Provide the (X, Y) coordinate of the cell's center where the given text is located.  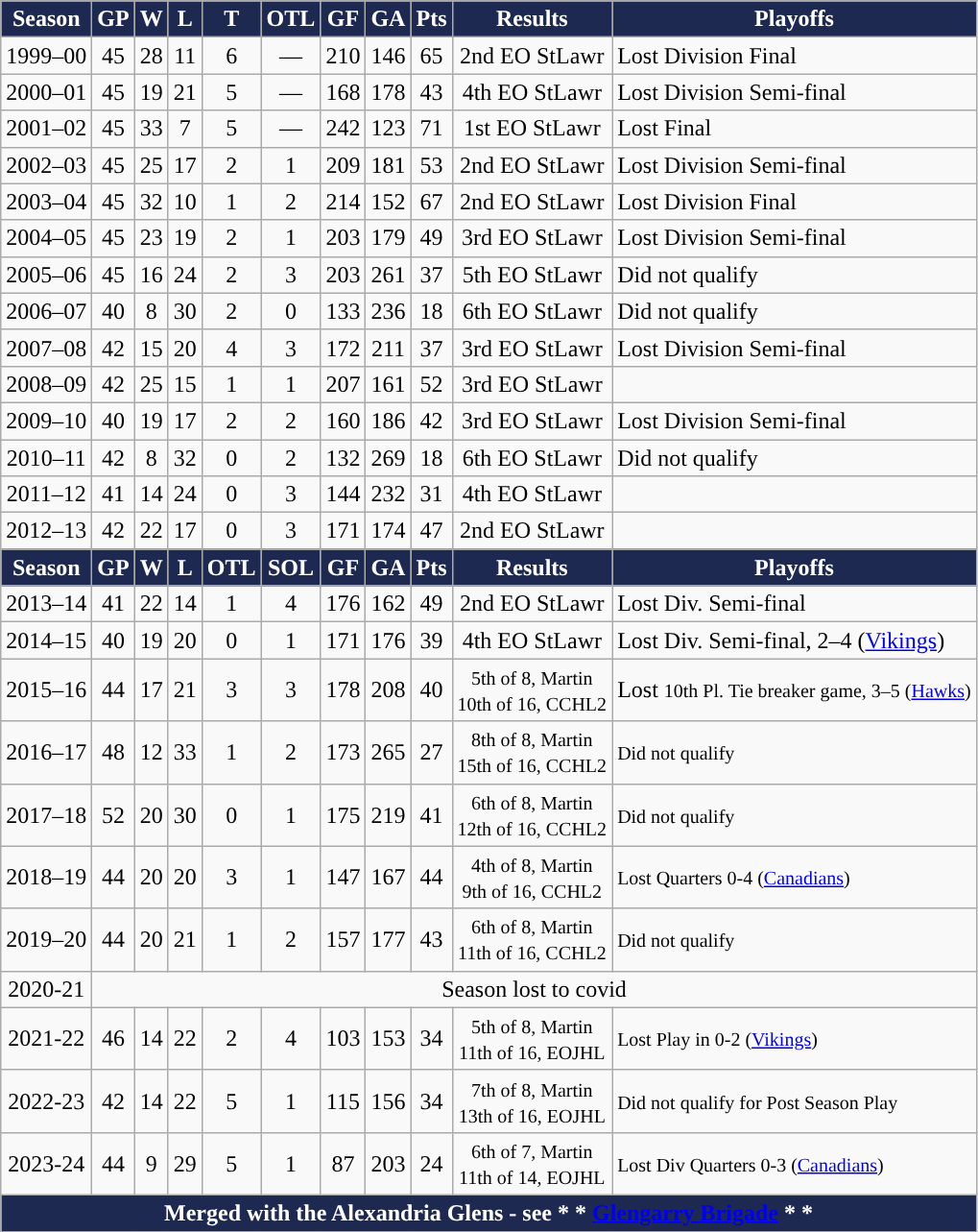
31 (432, 495)
Lost Play in 0-2 (Vikings) (795, 1039)
153 (388, 1039)
27 (432, 753)
175 (344, 814)
Merged with the Alexandria Glens - see * * Glengarry Brigade * * (489, 1213)
232 (388, 495)
173 (344, 753)
2020-21 (46, 989)
2014–15 (46, 640)
157 (344, 939)
2018–19 (46, 878)
2010–11 (46, 458)
5th EO StLawr (532, 275)
177 (388, 939)
242 (344, 129)
12 (152, 753)
16 (152, 275)
4th of 8, Martin9th of 16, CCHL2 (532, 878)
147 (344, 878)
Lost Div. Semi-final, 2–4 (Vikings) (795, 640)
Lost Div Quarters 0-3 (Canadians) (795, 1164)
269 (388, 458)
9 (152, 1164)
6th of 8, Martin12th of 16, CCHL2 (532, 814)
103 (344, 1039)
Lost Final (795, 129)
5th of 8, Martin11th of 16, EOJHL (532, 1039)
207 (344, 384)
5th of 8, Martin10th of 16, CCHL2 (532, 689)
Season lost to covid (534, 989)
133 (344, 311)
2002–03 (46, 165)
Did not qualify for Post Season Play (795, 1100)
2021-22 (46, 1039)
265 (388, 753)
2009–10 (46, 421)
123 (388, 129)
146 (388, 56)
2013–14 (46, 604)
48 (113, 753)
2008–09 (46, 384)
2011–12 (46, 495)
168 (344, 92)
29 (184, 1164)
209 (344, 165)
152 (388, 202)
161 (388, 384)
7 (184, 129)
160 (344, 421)
28 (152, 56)
2016–17 (46, 753)
210 (344, 56)
7th of 8, Martin13th of 16, EOJHL (532, 1100)
2007–08 (46, 348)
261 (388, 275)
39 (432, 640)
115 (344, 1100)
174 (388, 531)
6th of 8, Martin11th of 16, CCHL2 (532, 939)
47 (432, 531)
162 (388, 604)
T (231, 19)
8th of 8, Martin15th of 16, CCHL2 (532, 753)
2004–05 (46, 238)
179 (388, 238)
2022-23 (46, 1100)
Lost 10th Pl. Tie breaker game, 3–5 (Hawks) (795, 689)
6th of 7, Martin11th of 14, EOJHL (532, 1164)
219 (388, 814)
6 (231, 56)
67 (432, 202)
156 (388, 1100)
65 (432, 56)
Lost Quarters 0-4 (Canadians) (795, 878)
186 (388, 421)
10 (184, 202)
2000–01 (46, 92)
144 (344, 495)
71 (432, 129)
SOL (291, 568)
211 (388, 348)
87 (344, 1164)
132 (344, 458)
181 (388, 165)
2006–07 (46, 311)
167 (388, 878)
1999–00 (46, 56)
2012–13 (46, 531)
2019–20 (46, 939)
2015–16 (46, 689)
236 (388, 311)
2017–18 (46, 814)
1st EO StLawr (532, 129)
53 (432, 165)
2023-24 (46, 1164)
2005–06 (46, 275)
23 (152, 238)
172 (344, 348)
Lost Div. Semi-final (795, 604)
11 (184, 56)
214 (344, 202)
2001–02 (46, 129)
46 (113, 1039)
208 (388, 689)
2003–04 (46, 202)
